Identify which cell holds the provided text, then report its (X, Y) central coordinate. 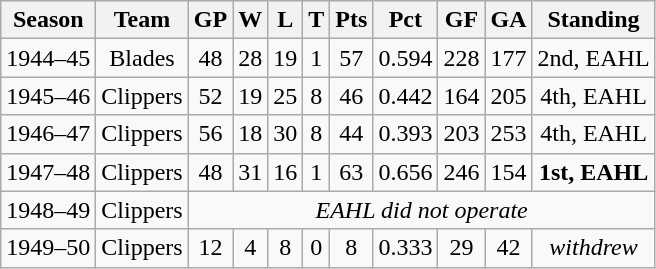
Blades (142, 58)
T (316, 20)
GF (462, 20)
177 (508, 58)
29 (462, 248)
Team (142, 20)
1944–45 (48, 58)
46 (352, 96)
246 (462, 172)
2nd, EAHL (594, 58)
52 (210, 96)
1948–49 (48, 210)
EAHL did not operate (422, 210)
31 (250, 172)
GA (508, 20)
Standing (594, 20)
Pct (406, 20)
56 (210, 134)
228 (462, 58)
205 (508, 96)
0.656 (406, 172)
25 (286, 96)
1949–50 (48, 248)
28 (250, 58)
withdrew (594, 248)
1945–46 (48, 96)
42 (508, 248)
0.393 (406, 134)
0.442 (406, 96)
164 (462, 96)
Season (48, 20)
0.333 (406, 248)
4 (250, 248)
L (286, 20)
1947–48 (48, 172)
0.594 (406, 58)
203 (462, 134)
253 (508, 134)
GP (210, 20)
Pts (352, 20)
W (250, 20)
57 (352, 58)
1st, EAHL (594, 172)
63 (352, 172)
18 (250, 134)
0 (316, 248)
44 (352, 134)
154 (508, 172)
12 (210, 248)
16 (286, 172)
1946–47 (48, 134)
30 (286, 134)
